Capture the cell that displays the provided text and extract its (X, Y) central coordinate. 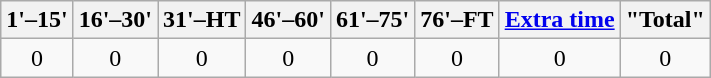
16'–30' (115, 20)
76'–FT (457, 20)
61'–75' (372, 20)
46'–60' (288, 20)
"Total" (665, 20)
1'–15' (37, 20)
Extra time (560, 20)
31'–HT (202, 20)
